Output the (x, y) coordinate of the center of the cell containing the given text.  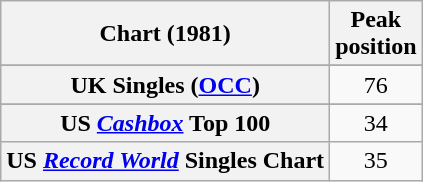
UK Singles (OCC) (166, 85)
34 (376, 123)
Chart (1981) (166, 34)
US Record World Singles Chart (166, 161)
Peakposition (376, 34)
35 (376, 161)
76 (376, 85)
US Cashbox Top 100 (166, 123)
